Find where the given text appears and provide that cell's center as [X, Y] coordinate. 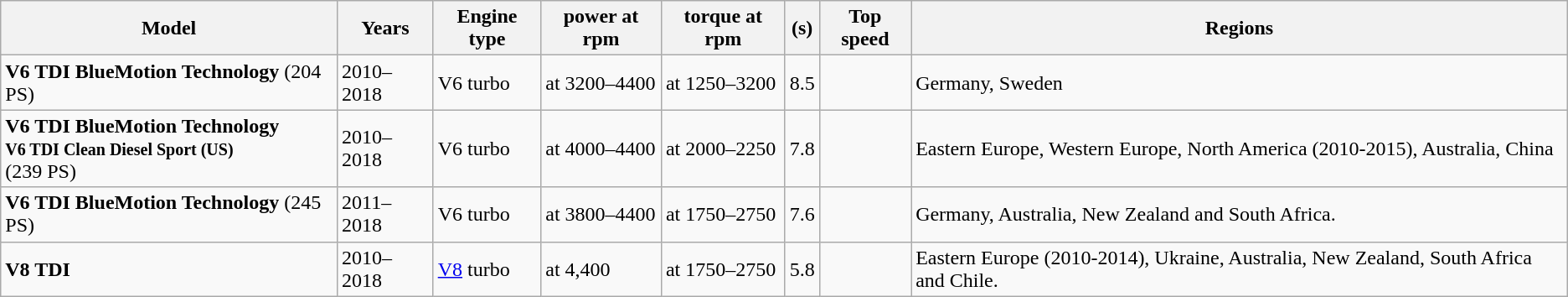
Engine type [487, 29]
power at rpm [601, 29]
5.8 [802, 268]
at 4,400 [601, 268]
Eastern Europe (2010-2014), Ukraine, Australia, New Zealand, South Africa and Chile. [1240, 268]
at 3200–4400 [601, 82]
V6 TDI BlueMotion TechnologyV6 TDI Clean Diesel Sport (US) (239 PS) [169, 148]
7.6 [802, 215]
at 4000–4400 [601, 148]
Germany, Sweden [1240, 82]
at 2000–2250 [723, 148]
Germany, Australia, New Zealand and South Africa. [1240, 215]
V6 TDI BlueMotion Technology (204 PS) [169, 82]
Top speed [864, 29]
V8 turbo [487, 268]
at 3800–4400 [601, 215]
8.5 [802, 82]
V6 TDI BlueMotion Technology (245 PS) [169, 215]
2011–2018 [385, 215]
(s) [802, 29]
Years [385, 29]
at 1250–3200 [723, 82]
7.8 [802, 148]
torque at rpm [723, 29]
V8 TDI [169, 268]
Regions [1240, 29]
Model [169, 29]
Eastern Europe, Western Europe, North America (2010-2015), Australia, China [1240, 148]
